Return [X, Y] of the center of cell containing provided text 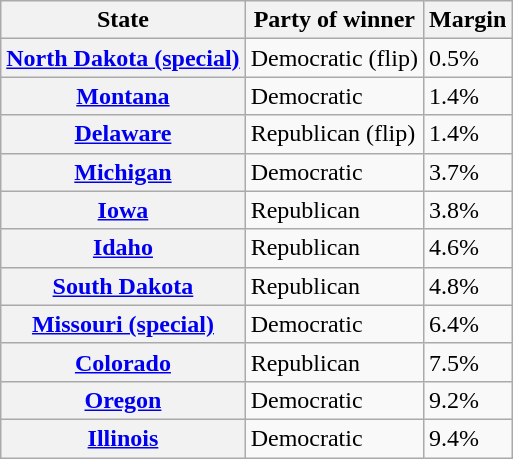
State [123, 20]
Colorado [123, 362]
Republican (flip) [334, 134]
Oregon [123, 400]
Party of winner [334, 20]
9.4% [467, 438]
Margin [467, 20]
0.5% [467, 58]
Delaware [123, 134]
6.4% [467, 324]
North Dakota (special) [123, 58]
Iowa [123, 210]
Montana [123, 96]
Democratic (flip) [334, 58]
9.2% [467, 400]
7.5% [467, 362]
Michigan [123, 172]
4.8% [467, 286]
Missouri (special) [123, 324]
South Dakota [123, 286]
3.8% [467, 210]
Illinois [123, 438]
3.7% [467, 172]
Idaho [123, 248]
4.6% [467, 248]
